For the text-containing cell, return its midpoint in [X, Y] coordinate format. 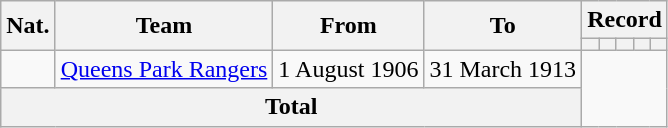
Total [292, 107]
Queens Park Rangers [164, 69]
Record [625, 20]
To [503, 26]
Nat. [28, 26]
1 August 1906 [348, 69]
31 March 1913 [503, 69]
From [348, 26]
Team [164, 26]
